Scan for the cell matching the given text and deliver its (x, y) coordinate at center. 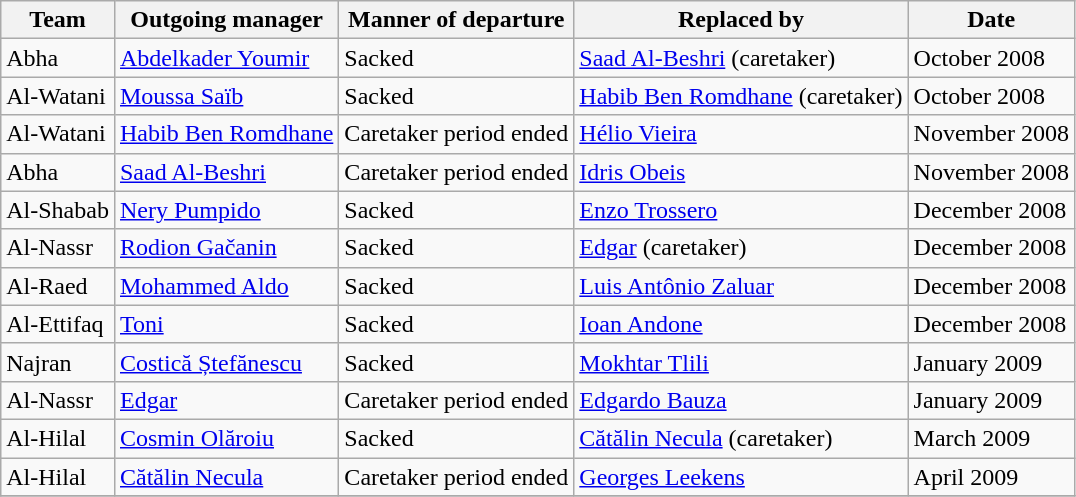
Date (991, 20)
Cosmin Olăroiu (226, 438)
Enzo Trossero (741, 210)
Abdelkader Youmir (226, 58)
Nery Pumpido (226, 210)
April 2009 (991, 477)
Al-Raed (58, 286)
Luis Antônio Zaluar (741, 286)
Cătălin Necula (caretaker) (741, 438)
Najran (58, 362)
Edgardo Bauza (741, 400)
Edgar (caretaker) (741, 248)
Moussa Saïb (226, 96)
Habib Ben Romdhane (caretaker) (741, 96)
Costică Ștefănescu (226, 362)
Replaced by (741, 20)
Ioan Andone (741, 324)
Hélio Vieira (741, 134)
Outgoing manager (226, 20)
Saad Al-Beshri (226, 172)
Edgar (226, 400)
Habib Ben Romdhane (226, 134)
Cătălin Necula (226, 477)
March 2009 (991, 438)
Idris Obeis (741, 172)
Team (58, 20)
Georges Leekens (741, 477)
Toni (226, 324)
Mohammed Aldo (226, 286)
Al-Shabab (58, 210)
Al-Ettifaq (58, 324)
Mokhtar Tlili (741, 362)
Saad Al-Beshri (caretaker) (741, 58)
Rodion Gačanin (226, 248)
Manner of departure (456, 20)
